Locate the cell with the specified text and output its (x, y) center coordinate. 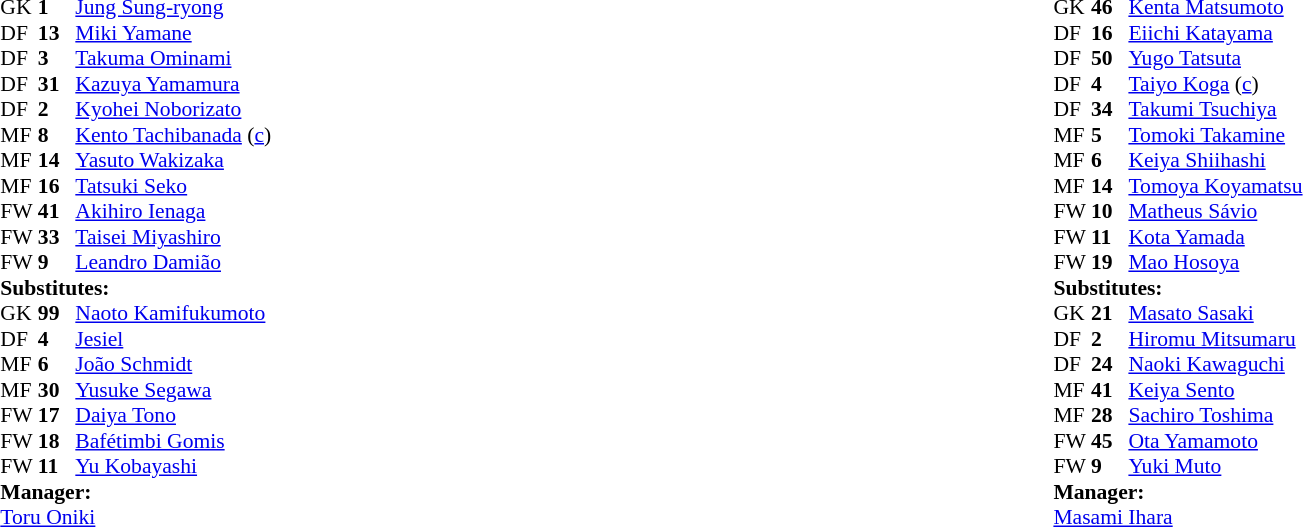
Daiya Tono (173, 415)
Ota Yamamoto (1215, 441)
Takuma Ominami (173, 59)
Yasuto Wakizaka (173, 161)
Hiromu Mitsumaru (1215, 339)
50 (1110, 59)
17 (57, 415)
Naoki Kawaguchi (1215, 365)
45 (1110, 441)
99 (57, 313)
Akihiro Ienaga (173, 211)
18 (57, 441)
21 (1110, 313)
Eiichi Katayama (1215, 33)
31 (57, 84)
Mao Hosoya (1215, 263)
Kota Yamada (1215, 237)
Bafétimbi Gomis (173, 441)
33 (57, 237)
19 (1110, 263)
Keiya Shiihashi (1215, 161)
8 (57, 135)
24 (1110, 365)
10 (1110, 211)
Matheus Sávio (1215, 211)
Kazuya Yamamura (173, 84)
Leandro Damião (173, 263)
Jesiel (173, 339)
Tatsuki Seko (173, 186)
Yuki Muto (1215, 467)
Yu Kobayashi (173, 467)
Taisei Miyashiro (173, 237)
Keiya Sento (1215, 390)
34 (1110, 109)
Kyohei Noborizato (173, 109)
Yugo Tatsuta (1215, 59)
Taiyo Koga (c) (1215, 84)
28 (1110, 415)
30 (57, 390)
João Schmidt (173, 365)
Tomoya Koyamatsu (1215, 186)
Miki Yamane (173, 33)
Naoto Kamifukumoto (173, 313)
Tomoki Takamine (1215, 135)
Yusuke Segawa (173, 390)
Masato Sasaki (1215, 313)
Sachiro Toshima (1215, 415)
Takumi Tsuchiya (1215, 109)
5 (1110, 135)
3 (57, 59)
13 (57, 33)
Kento Tachibanada (c) (173, 135)
